For the text-containing cell, return its midpoint in [x, y] coordinate format. 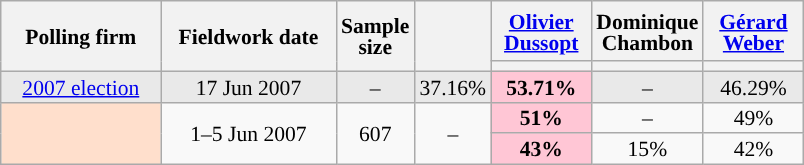
53.71% [541, 86]
Gérard Weber [753, 31]
Fieldwork date [248, 36]
Dominique Chambon [647, 31]
Polling firm [81, 36]
15% [647, 150]
2007 election [81, 86]
607 [375, 133]
17 Jun 2007 [248, 86]
1–5 Jun 2007 [248, 133]
51% [541, 118]
43% [541, 150]
46.29% [753, 86]
49% [753, 118]
37.16% [452, 86]
42% [753, 150]
Olivier Dussopt [541, 31]
Samplesize [375, 36]
